Return the (x, y) coordinate for the center point of the cell that contains the specified text.  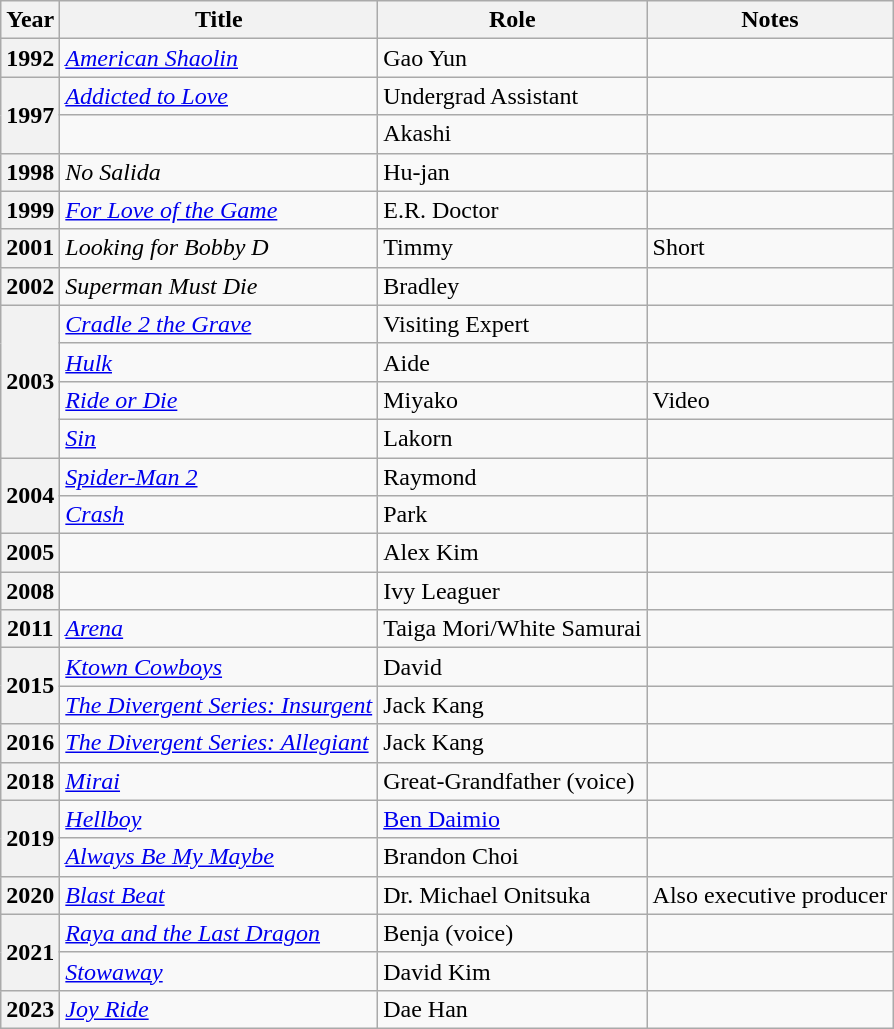
Crash (219, 515)
2004 (30, 496)
2005 (30, 553)
Looking for Bobby D (219, 248)
2018 (30, 781)
Bradley (512, 286)
Arena (219, 629)
Ivy Leaguer (512, 591)
Stowaway (219, 971)
Sin (219, 438)
Alex Kim (512, 553)
Timmy (512, 248)
Mirai (219, 781)
Lakorn (512, 438)
Cradle 2 the Grave (219, 324)
Visiting Expert (512, 324)
Benja (voice) (512, 933)
Ktown Cowboys (219, 667)
Joy Ride (219, 1009)
Raya and the Last Dragon (219, 933)
Title (219, 20)
Park (512, 515)
2008 (30, 591)
Brandon Choi (512, 857)
Video (770, 400)
Taiga Mori/White Samurai (512, 629)
E.R. Doctor (512, 210)
2002 (30, 286)
1998 (30, 172)
Spider-Man 2 (219, 477)
Aide (512, 362)
Addicted to Love (219, 96)
No Salida (219, 172)
Notes (770, 20)
2019 (30, 838)
Ride or Die (219, 400)
Hellboy (219, 819)
Great-Grandfather (voice) (512, 781)
Raymond (512, 477)
Gao Yun (512, 58)
2021 (30, 952)
David Kim (512, 971)
Role (512, 20)
2016 (30, 743)
1997 (30, 115)
Dae Han (512, 1009)
1992 (30, 58)
The Divergent Series: Allegiant (219, 743)
David (512, 667)
Dr. Michael Onitsuka (512, 895)
2023 (30, 1009)
Blast Beat (219, 895)
Short (770, 248)
For Love of the Game (219, 210)
2003 (30, 381)
Superman Must Die (219, 286)
1999 (30, 210)
Akashi (512, 134)
Hu-jan (512, 172)
Undergrad Assistant (512, 96)
The Divergent Series: Insurgent (219, 705)
2001 (30, 248)
Year (30, 20)
Miyako (512, 400)
Hulk (219, 362)
2011 (30, 629)
Also executive producer (770, 895)
Always Be My Maybe (219, 857)
Ben Daimio (512, 819)
American Shaolin (219, 58)
2015 (30, 686)
2020 (30, 895)
